Pinpoint the cell where the given text exists, returning its [x, y] midpoint coordinate. 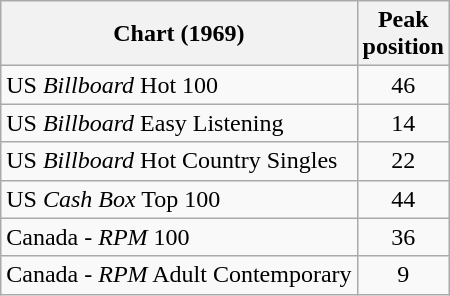
44 [403, 199]
36 [403, 237]
22 [403, 161]
US Billboard Easy Listening [179, 123]
US Cash Box Top 100 [179, 199]
Canada - RPM 100 [179, 237]
Canada - RPM Adult Contemporary [179, 275]
9 [403, 275]
46 [403, 85]
US Billboard Hot Country Singles [179, 161]
14 [403, 123]
Peakposition [403, 34]
US Billboard Hot 100 [179, 85]
Chart (1969) [179, 34]
